For the text-containing cell, return its midpoint in (x, y) coordinate format. 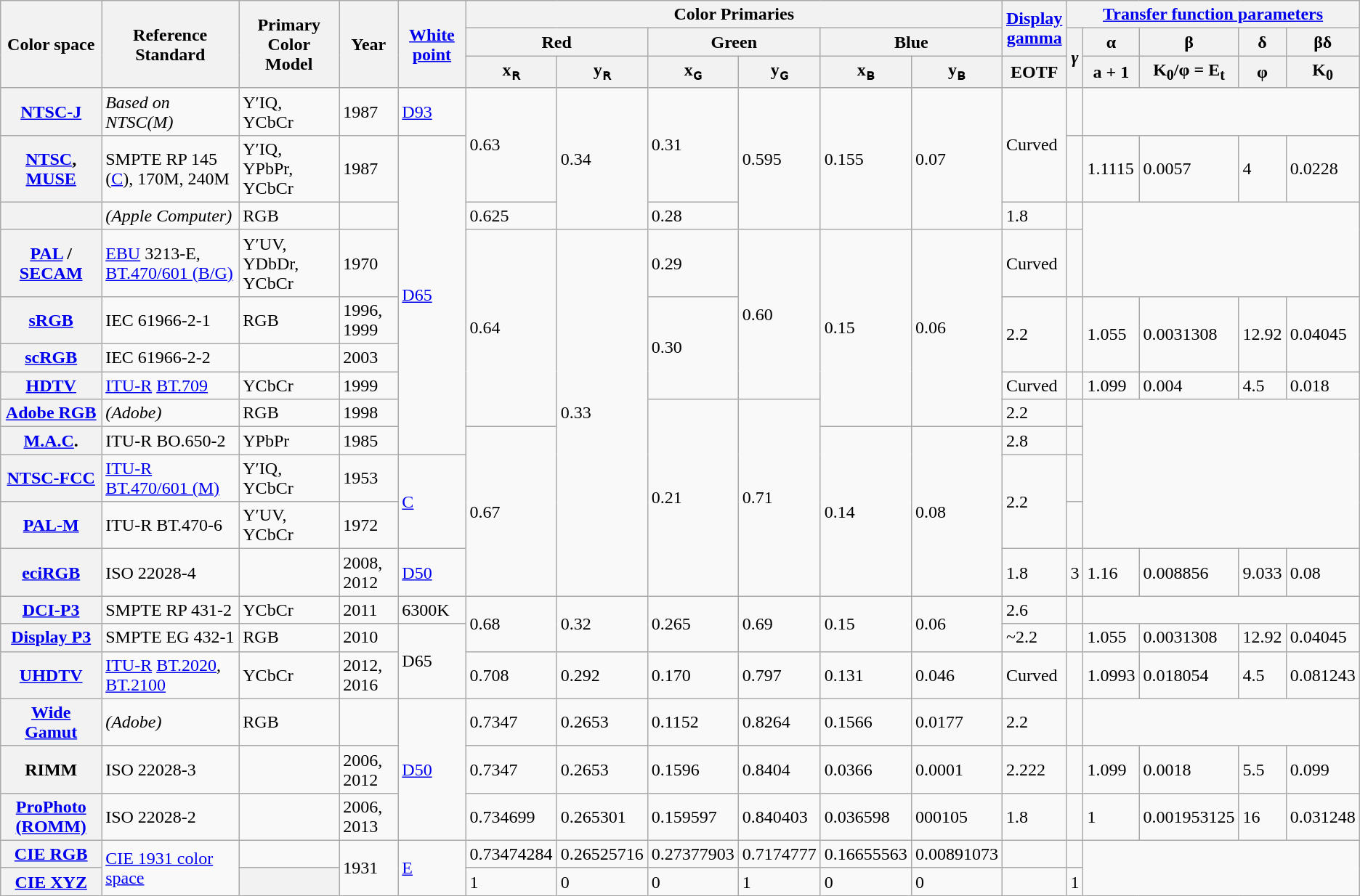
5.5 (1263, 770)
0.63 (511, 145)
β (1189, 42)
0.26525716 (602, 854)
0.7174777 (779, 854)
0.170 (693, 675)
δ (1263, 42)
NTSC-J (51, 112)
Color Primaries (734, 15)
0.8264 (779, 722)
γ (1075, 58)
Y′UV, YDbDr, YCbCr (289, 263)
000105 (956, 816)
0.73474284 (511, 854)
yʀ (602, 72)
NTSC, MUSE (51, 168)
0.71 (779, 498)
eciRGB (51, 572)
M.A.C. (51, 441)
0.046 (956, 675)
1985 (369, 441)
Based on NTSC(M) (170, 112)
0.708 (511, 675)
0.0177 (956, 722)
1.16 (1112, 572)
Green (734, 42)
1970 (369, 263)
Y′IQ, YPbPr, YCbCr (289, 168)
IEC 61966-2-1 (170, 319)
0.34 (602, 158)
2.6 (1034, 610)
Primary Color Model (289, 44)
βδ (1322, 42)
2008, 2012 (369, 572)
1953 (369, 478)
0.734699 (511, 816)
ITU-R BO.650-2 (170, 441)
0.155 (866, 158)
2006, 2013 (369, 816)
Adobe RGB (51, 413)
0.8404 (779, 770)
UHDTV (51, 675)
CIE XYZ (51, 881)
0.27377903 (693, 854)
0.32 (602, 624)
3 (1075, 572)
Wide Gamut (51, 722)
0.081243 (1322, 675)
0.1596 (693, 770)
16 (1263, 816)
0.07 (956, 158)
0.018054 (1189, 675)
HDTV (51, 386)
K0 (1322, 72)
2.8 (1034, 441)
0.008856 (1189, 572)
C (432, 502)
1972 (369, 526)
0.595 (779, 158)
0.625 (511, 216)
PAL / SECAM (51, 263)
Year (369, 44)
0.16655563 (866, 854)
YPbPr (289, 441)
Color space (51, 44)
Red (556, 42)
0.31 (693, 145)
0.60 (779, 314)
0.68 (511, 624)
0.265301 (602, 816)
0.131 (866, 675)
0.018 (1322, 386)
SMPTE RP 431-2 (170, 610)
RIMM (51, 770)
0.14 (866, 511)
0.292 (602, 675)
CIE 1931 color space (170, 868)
ISO 22028-2 (170, 816)
DCI-P3 (51, 610)
0.004 (1189, 386)
EOTF (1034, 72)
1931 (369, 868)
~2.2 (1034, 638)
2010 (369, 638)
Blue (911, 42)
2012, 2016 (369, 675)
0.0228 (1322, 168)
φ (1263, 72)
6300K (432, 610)
ITU-R BT.2020, BT.2100 (170, 675)
0.001953125 (1189, 816)
0.21 (693, 498)
1.1115 (1112, 168)
ProPhoto (ROMM) (51, 816)
0.0057 (1189, 168)
ISO 22028-4 (170, 572)
0.00891073 (956, 854)
0.840403 (779, 816)
0.64 (511, 328)
xɢ (693, 72)
sRGB (51, 319)
α (1112, 42)
ITU-R BT.709 (170, 386)
SMPTE EG 432-1 (170, 638)
ITU-R BT.470-6 (170, 526)
0.28 (693, 216)
SMPTE RP 145 (C), 170M, 240M (170, 168)
0.33 (602, 412)
9.033 (1263, 572)
0.797 (779, 675)
1.0993 (1112, 675)
Reference Standard (170, 44)
0.29 (693, 263)
a + 1 (1112, 72)
4 (1263, 168)
2003 (369, 358)
1996, 1999 (369, 319)
0.0018 (1189, 770)
White point (432, 44)
0.265 (693, 624)
K0/φ = Et (1189, 72)
Transfer function parameters (1213, 15)
0.0001 (956, 770)
IEC 61966-2-2 (170, 358)
0.67 (511, 511)
PAL-M (51, 526)
0.031248 (1322, 816)
Displaygamma (1034, 28)
0.159597 (693, 816)
Display P3 (51, 638)
0.30 (693, 347)
0.1152 (693, 722)
D93 (432, 112)
0.1566 (866, 722)
CIE RGB (51, 854)
0.0366 (866, 770)
EBU 3213-E, BT.470/601 (B/G) (170, 263)
2.222 (1034, 770)
0.036598 (866, 816)
1998 (369, 413)
NTSC-FCC (51, 478)
scRGB (51, 358)
(Apple Computer) (170, 216)
1999 (369, 386)
0.099 (1322, 770)
ISO 22028-3 (170, 770)
yɢ (779, 72)
xʙ (866, 72)
0.69 (779, 624)
yʙ (956, 72)
2011 (369, 610)
2006, 2012 (369, 770)
xʀ (511, 72)
ITU-R BT.470/601 (M) (170, 478)
Y′UV, YCbCr (289, 526)
E (432, 868)
